Determine the (x, y) coordinate at the center of the cell enclosing the given text.  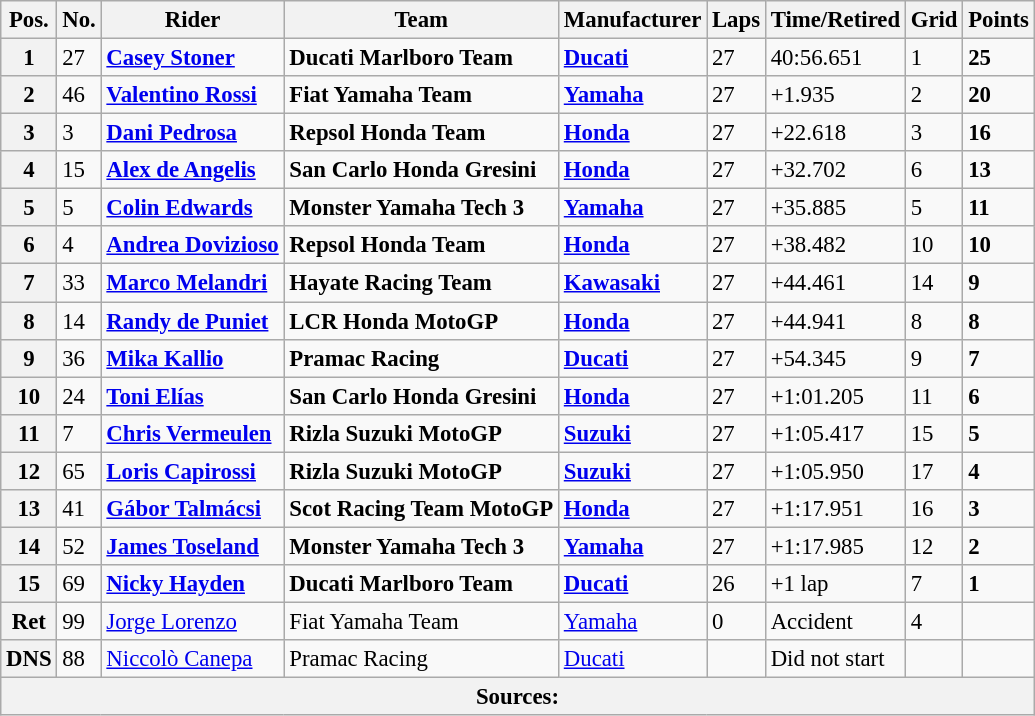
+1:05.417 (835, 433)
Team (421, 20)
Pos. (29, 20)
+54.345 (835, 358)
+44.461 (835, 283)
52 (79, 546)
Ret (29, 621)
Laps (736, 20)
+35.885 (835, 208)
40:56.651 (835, 58)
46 (79, 95)
36 (79, 358)
Manufacturer (632, 20)
No. (79, 20)
Hayate Racing Team (421, 283)
Randy de Puniet (192, 321)
Points (998, 20)
Dani Pedrosa (192, 133)
Niccolò Canepa (192, 659)
Did not start (835, 659)
99 (79, 621)
88 (79, 659)
+44.941 (835, 321)
20 (998, 95)
Scot Racing Team MotoGP (421, 509)
+1 lap (835, 584)
LCR Honda MotoGP (421, 321)
+1:17.985 (835, 546)
Casey Stoner (192, 58)
Mika Kallio (192, 358)
Loris Capirossi (192, 471)
26 (736, 584)
Andrea Dovizioso (192, 245)
Accident (835, 621)
Rider (192, 20)
Sources: (518, 697)
0 (736, 621)
+1.935 (835, 95)
+22.618 (835, 133)
+32.702 (835, 170)
17 (934, 471)
25 (998, 58)
Chris Vermeulen (192, 433)
Nicky Hayden (192, 584)
69 (79, 584)
+38.482 (835, 245)
+1:17.951 (835, 509)
Alex de Angelis (192, 170)
Toni Elías (192, 396)
James Toseland (192, 546)
65 (79, 471)
24 (79, 396)
Kawasaki (632, 283)
Valentino Rossi (192, 95)
Jorge Lorenzo (192, 621)
+1:05.950 (835, 471)
41 (79, 509)
33 (79, 283)
Time/Retired (835, 20)
Gábor Talmácsi (192, 509)
+1:01.205 (835, 396)
Grid (934, 20)
DNS (29, 659)
Marco Melandri (192, 283)
Colin Edwards (192, 208)
